Return the [X, Y] coordinate for the center point of the cell that contains the specified text.  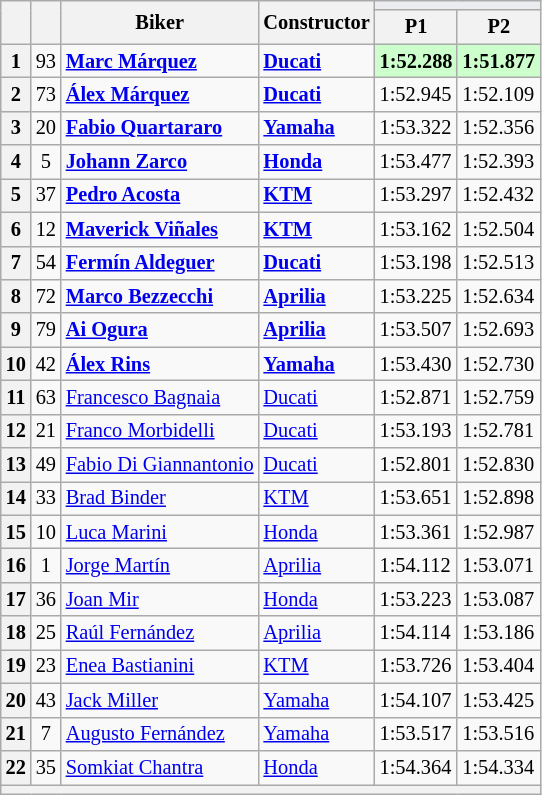
1:53.087 [498, 599]
11 [16, 397]
Franco Morbidelli [160, 431]
Ai Ogura [160, 330]
Marc Márquez [160, 61]
1:52.109 [498, 94]
Johann Zarco [160, 162]
35 [46, 767]
1:54.334 [498, 767]
1:51.877 [498, 61]
1:54.114 [416, 633]
1:52.781 [498, 431]
37 [46, 195]
1:54.364 [416, 767]
1:53.162 [416, 229]
P2 [498, 27]
Luca Marini [160, 532]
1:53.186 [498, 633]
Biker [160, 22]
Brad Binder [160, 498]
Francesco Bagnaia [160, 397]
1:52.432 [498, 195]
13 [16, 465]
1:52.759 [498, 397]
17 [16, 599]
Maverick Viñales [160, 229]
Jack Miller [160, 700]
36 [46, 599]
Pedro Acosta [160, 195]
1:52.288 [416, 61]
1:53.322 [416, 128]
1:53.425 [498, 700]
Joan Mir [160, 599]
14 [16, 498]
Fabio Quartararo [160, 128]
15 [16, 532]
1:52.356 [498, 128]
1:53.726 [416, 666]
1:52.945 [416, 94]
1:53.516 [498, 734]
6 [16, 229]
3 [16, 128]
1:53.297 [416, 195]
22 [16, 767]
1:53.507 [416, 330]
2 [16, 94]
Fermín Aldeguer [160, 263]
1:54.112 [416, 565]
P1 [416, 27]
Marco Bezzecchi [160, 296]
93 [46, 61]
1:54.107 [416, 700]
Constructor [317, 22]
Augusto Fernández [160, 734]
1:52.987 [498, 532]
25 [46, 633]
1:53.071 [498, 565]
79 [46, 330]
43 [46, 700]
33 [46, 498]
1:53.223 [416, 599]
1:52.504 [498, 229]
Raúl Fernández [160, 633]
73 [46, 94]
Enea Bastianini [160, 666]
1:53.361 [416, 532]
1:52.871 [416, 397]
72 [46, 296]
1:52.730 [498, 364]
1:53.198 [416, 263]
18 [16, 633]
Jorge Martín [160, 565]
42 [46, 364]
1:52.898 [498, 498]
1:52.801 [416, 465]
16 [16, 565]
63 [46, 397]
Fabio Di Giannantonio [160, 465]
54 [46, 263]
Somkiat Chantra [160, 767]
1:52.393 [498, 162]
1:53.651 [416, 498]
1:52.513 [498, 263]
9 [16, 330]
1:53.477 [416, 162]
1:52.830 [498, 465]
1:52.634 [498, 296]
1:53.225 [416, 296]
1:53.193 [416, 431]
1:53.404 [498, 666]
19 [16, 666]
23 [46, 666]
Álex Márquez [160, 94]
4 [16, 162]
49 [46, 465]
Álex Rins [160, 364]
1:53.430 [416, 364]
8 [16, 296]
1:52.693 [498, 330]
1:53.517 [416, 734]
